Locate the cell with the specified text and output its [X, Y] center coordinate. 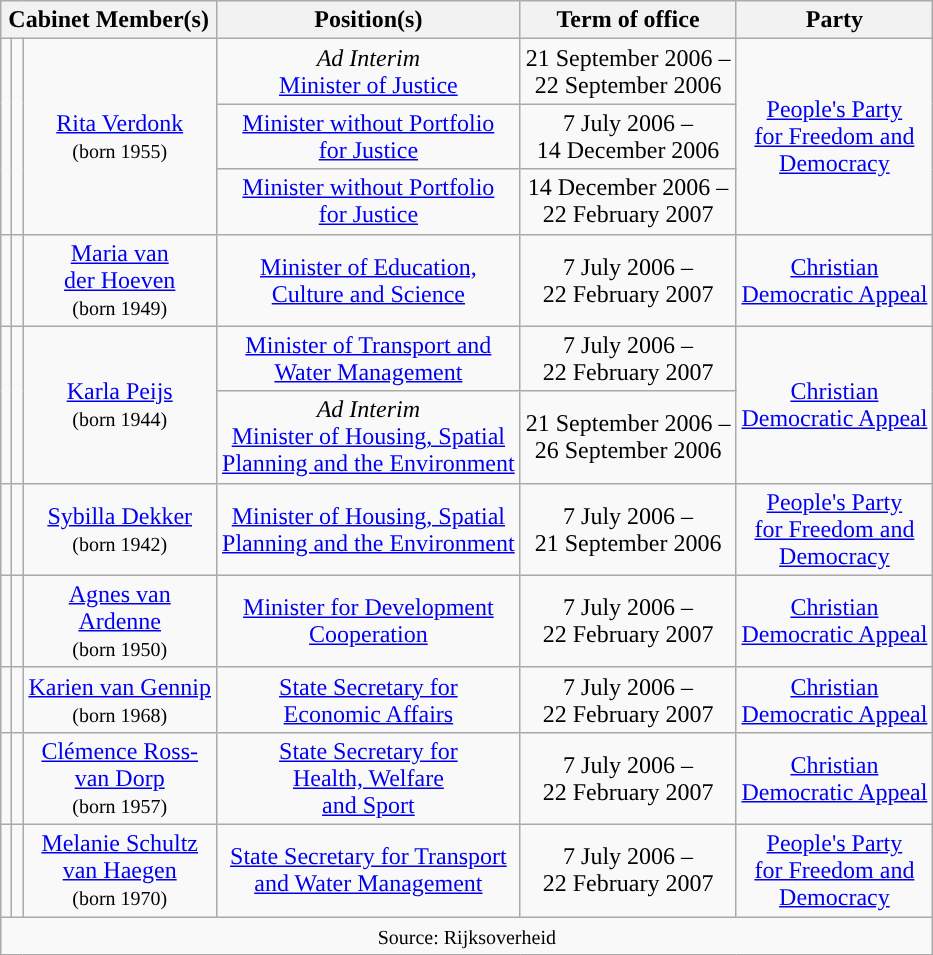
7 July 2006 – 14 December 2006 [628, 136]
State Secretary for Transport and Water Management [369, 870]
Minister of Education, Culture and Science [369, 280]
Agnes van Ardenne (born 1950) [120, 621]
Source: Rijksoverheid [467, 935]
Term of office [628, 20]
21 September 2006 – 26 September 2006 [628, 437]
21 September 2006 – 22 September 2006 [628, 72]
Party [834, 20]
Sybilla Dekker (born 1942) [120, 529]
Melanie Schultz van Haegen (born 1970) [120, 870]
Minister for Development Cooperation [369, 621]
14 December 2006 – 22 February 2007 [628, 202]
State Secretary for Economic Affairs [369, 700]
Rita Verdonk (born 1955) [120, 136]
Clémence Ross-van Dorp (born 1957) [120, 778]
Karien van Gennip (born 1968) [120, 700]
Ad Interim Minister of Housing, Spatial Planning and the Environment [369, 437]
7 July 2006 – 21 September 2006 [628, 529]
Ad Interim Minister of Justice [369, 72]
Minister of Transport and Water Management [369, 358]
Cabinet Member(s) [109, 20]
Karla Peijs (born 1944) [120, 404]
State Secretary for Health, Welfare and Sport [369, 778]
Position(s) [369, 20]
Minister of Housing, Spatial Planning and the Environment [369, 529]
Maria van der Hoeven (born 1949) [120, 280]
